Scan for the cell matching the given text and deliver its [X, Y] coordinate at center. 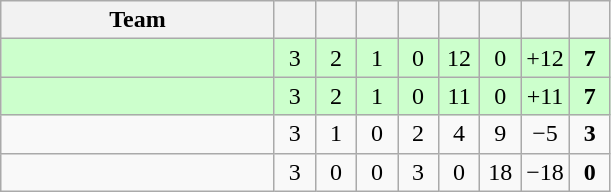
4 [460, 134]
−18 [546, 172]
Team [138, 20]
9 [500, 134]
12 [460, 58]
+11 [546, 96]
+12 [546, 58]
11 [460, 96]
−5 [546, 134]
18 [500, 172]
